Extract the [X, Y] coordinate from the center of the cell holding the provided text.  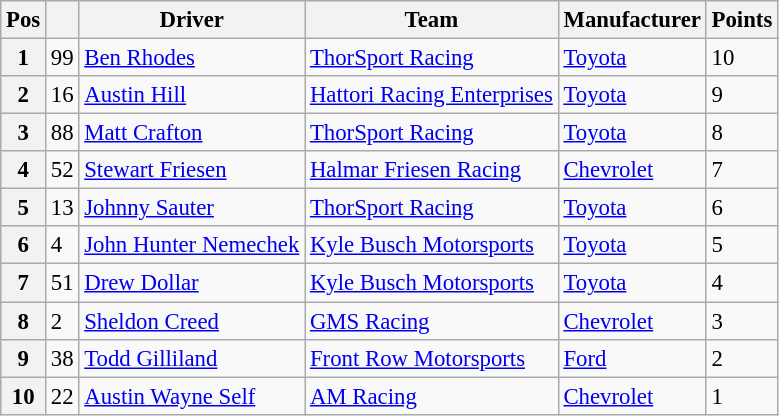
16 [62, 95]
Todd Gilliland [192, 358]
Austin Hill [192, 95]
Manufacturer [632, 20]
99 [62, 58]
Johnny Sauter [192, 208]
Austin Wayne Self [192, 396]
22 [62, 396]
52 [62, 170]
Sheldon Creed [192, 321]
AM Racing [432, 396]
GMS Racing [432, 321]
88 [62, 133]
38 [62, 358]
Ben Rhodes [192, 58]
Points [742, 20]
Pos [24, 20]
Drew Dollar [192, 283]
Ford [632, 358]
Stewart Friesen [192, 170]
Halmar Friesen Racing [432, 170]
John Hunter Nemechek [192, 245]
Matt Crafton [192, 133]
Hattori Racing Enterprises [432, 95]
Team [432, 20]
Front Row Motorsports [432, 358]
13 [62, 208]
Driver [192, 20]
51 [62, 283]
